Provide the (x, y) coordinate of the cell's center where the given text is located.  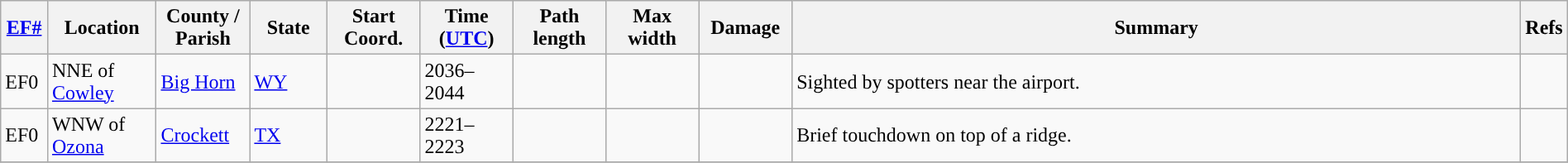
NNE of Cowley (102, 81)
TX (289, 136)
Big Horn (203, 81)
Summary (1156, 28)
Crockett (203, 136)
WNW of Ozona (102, 136)
Refs (1544, 28)
Brief touchdown on top of a ridge. (1156, 136)
Time (UTC) (466, 28)
WY (289, 81)
Max width (653, 28)
Start Coord. (374, 28)
Damage (746, 28)
Location (102, 28)
EF# (25, 28)
2221–2223 (466, 136)
Path length (559, 28)
County / Parish (203, 28)
2036–2044 (466, 81)
Sighted by spotters near the airport. (1156, 81)
State (289, 28)
